Output the (x, y) coordinate of the center of the cell containing the given text.  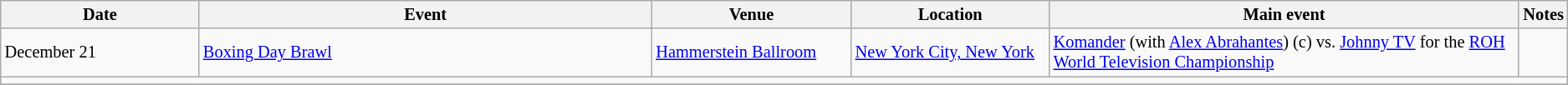
New York City, New York (950, 52)
Boxing Day Brawl (425, 52)
Event (425, 14)
Location (950, 14)
Komander (with Alex Abrahantes) (c) vs. Johnny TV for the ROH World Television Championship (1285, 52)
Hammerstein Ballroom (751, 52)
Main event (1285, 14)
Venue (751, 14)
Date (100, 14)
December 21 (100, 52)
Notes (1543, 14)
